Identify which cell holds the provided text, then report its (x, y) central coordinate. 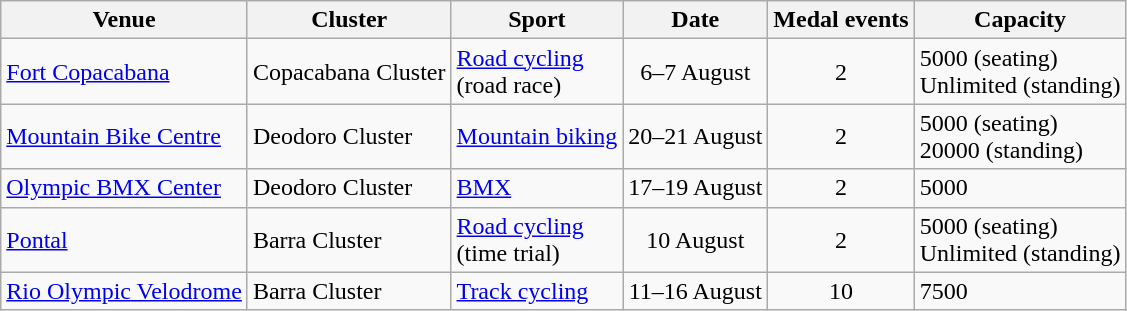
Pontal (124, 240)
11–16 August (696, 291)
17–19 August (696, 188)
Sport (537, 20)
Road cycling(time trial) (537, 240)
10 August (696, 240)
7500 (1020, 291)
Road cycling(road race) (537, 72)
Date (696, 20)
Copacabana Cluster (349, 72)
10 (841, 291)
20–21 August (696, 136)
Track cycling (537, 291)
Capacity (1020, 20)
Olympic BMX Center (124, 188)
Venue (124, 20)
BMX (537, 188)
Mountain Bike Centre (124, 136)
5000 (1020, 188)
5000 (seating)20000 (standing) (1020, 136)
Fort Copacabana (124, 72)
Medal events (841, 20)
Mountain biking (537, 136)
Rio Olympic Velodrome (124, 291)
6–7 August (696, 72)
Cluster (349, 20)
